Capture the cell that displays the provided text and extract its [x, y] central coordinate. 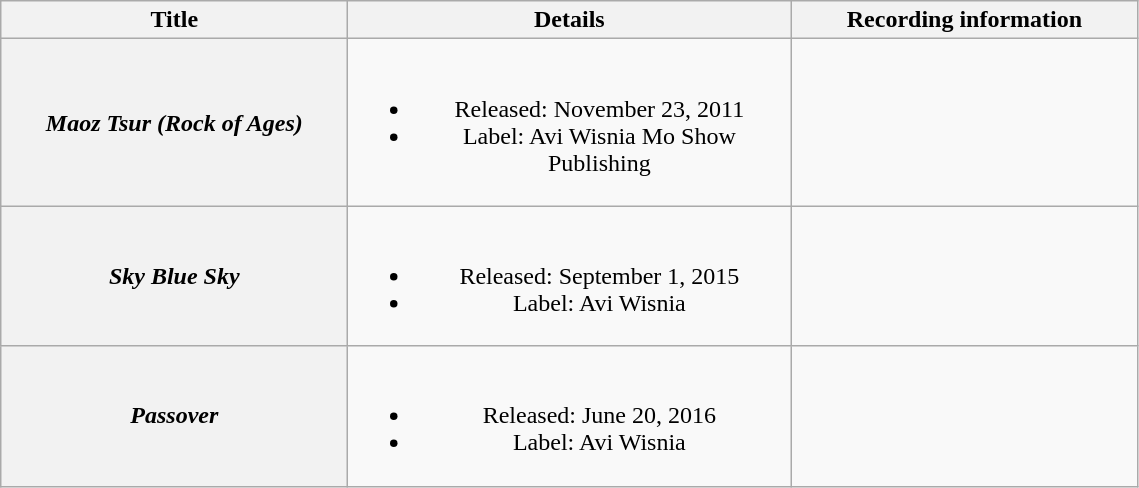
Title [174, 20]
Details [570, 20]
Maoz Tsur (Rock of Ages) [174, 122]
Recording information [964, 20]
Released: September 1, 2015Label: Avi Wisnia [570, 276]
Passover [174, 416]
Sky Blue Sky [174, 276]
Released: June 20, 2016Label: Avi Wisnia [570, 416]
Released: November 23, 2011Label: Avi Wisnia Mo Show Publishing [570, 122]
